Output the [X, Y] coordinate of the center of the cell containing the given text.  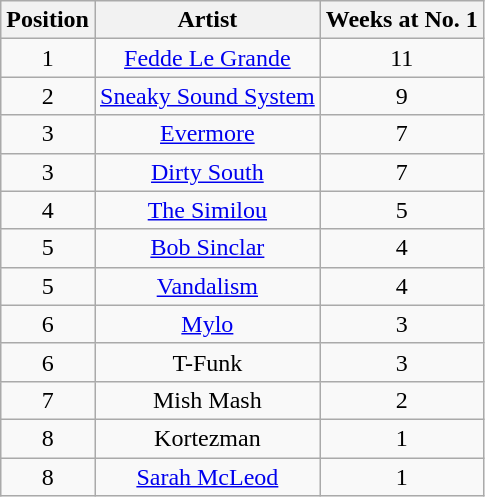
Kortezman [207, 438]
Weeks at No. 1 [402, 20]
Vandalism [207, 286]
Fedde Le Grande [207, 58]
Artist [207, 20]
Bob Sinclar [207, 248]
Mish Mash [207, 400]
11 [402, 58]
Mylo [207, 324]
Sneaky Sound System [207, 96]
Position [48, 20]
T-Funk [207, 362]
9 [402, 96]
Dirty South [207, 172]
Evermore [207, 134]
The Similou [207, 210]
Sarah McLeod [207, 477]
